Output the [x, y] coordinate of the center of the cell containing the given text.  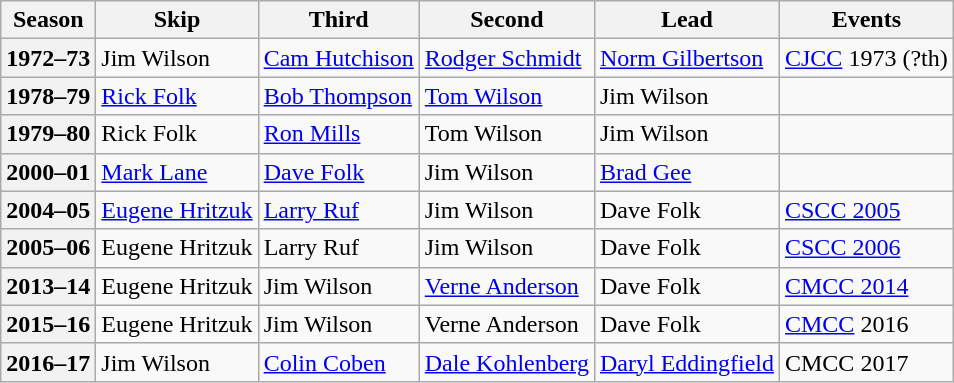
1979–80 [48, 134]
2000–01 [48, 172]
Season [48, 20]
1972–73 [48, 58]
Daryl Eddingfield [686, 362]
1978–79 [48, 96]
Colin Coben [338, 362]
Second [506, 20]
Events [866, 20]
Rodger Schmidt [506, 58]
Dale Kohlenberg [506, 362]
CMCC 2017 [866, 362]
CMCC 2014 [866, 286]
Cam Hutchison [338, 58]
Brad Gee [686, 172]
2016–17 [48, 362]
2005–06 [48, 248]
Third [338, 20]
Bob Thompson [338, 96]
Ron Mills [338, 134]
Mark Lane [177, 172]
CSCC 2005 [866, 210]
CSCC 2006 [866, 248]
Norm Gilbertson [686, 58]
2013–14 [48, 286]
CMCC 2016 [866, 324]
2004–05 [48, 210]
2015–16 [48, 324]
Lead [686, 20]
CJCC 1973 (?th) [866, 58]
Skip [177, 20]
